From the cell containing the given text, extract its center point as [X, Y] coordinate. 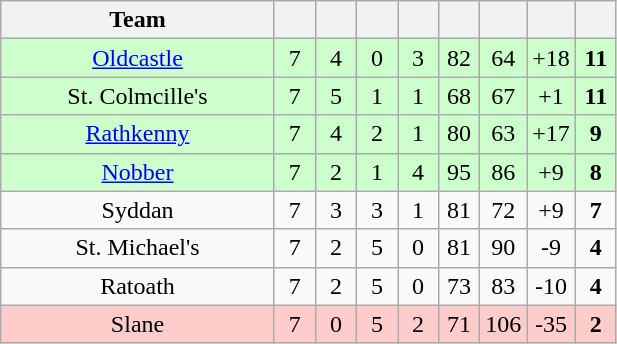
Slane [138, 324]
St. Colmcille's [138, 96]
80 [460, 134]
106 [504, 324]
+17 [552, 134]
St. Michael's [138, 248]
Syddan [138, 210]
90 [504, 248]
95 [460, 172]
-35 [552, 324]
73 [460, 286]
82 [460, 58]
83 [504, 286]
+18 [552, 58]
Oldcastle [138, 58]
-10 [552, 286]
Ratoath [138, 286]
Nobber [138, 172]
71 [460, 324]
9 [596, 134]
Team [138, 20]
86 [504, 172]
63 [504, 134]
8 [596, 172]
Rathkenny [138, 134]
72 [504, 210]
-9 [552, 248]
64 [504, 58]
67 [504, 96]
+1 [552, 96]
68 [460, 96]
